Detect which cell encompasses the target text, then output its (X, Y) center coordinate. 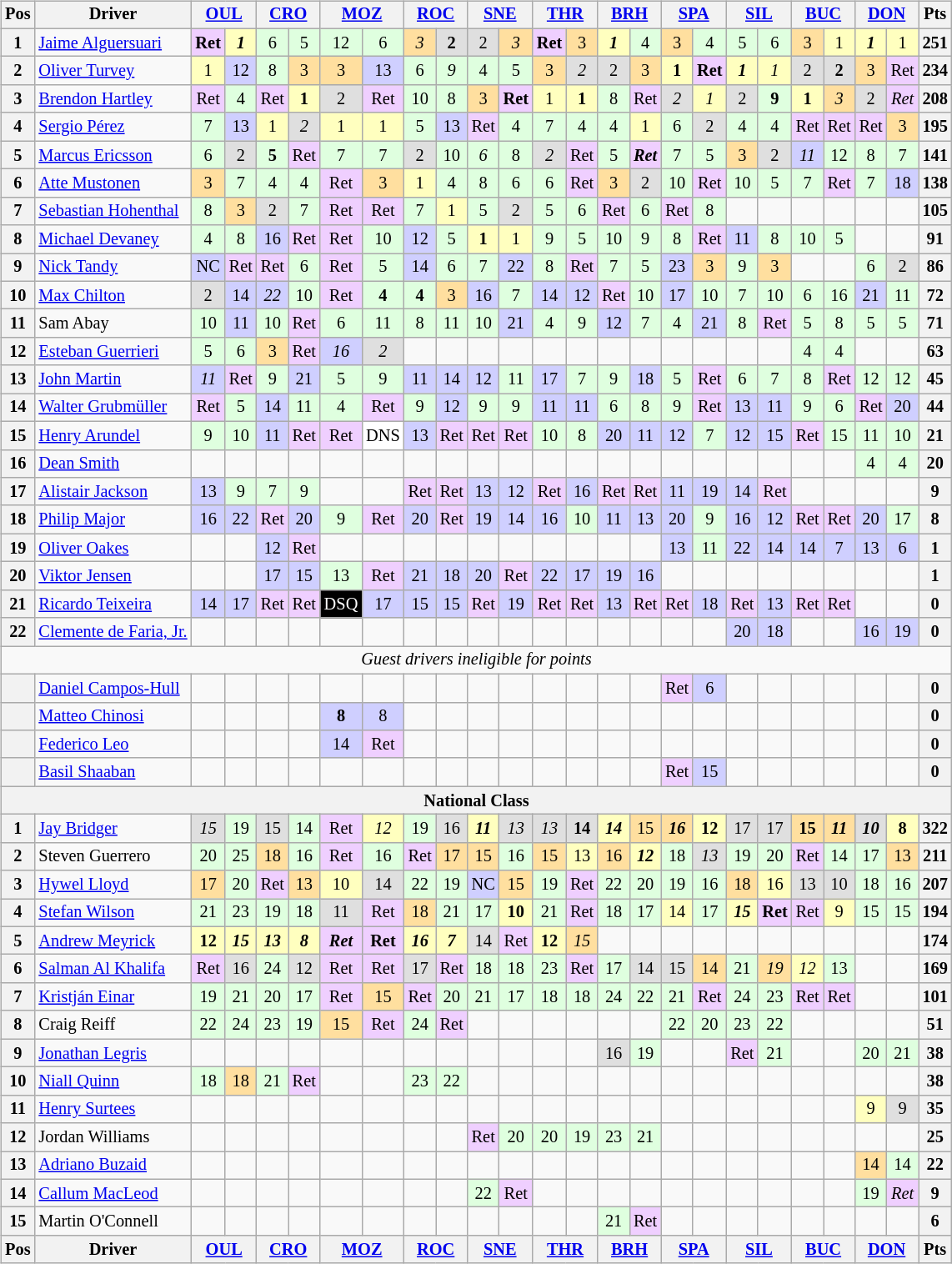
Callum MacLeod (113, 1193)
Max Chilton (113, 295)
169 (935, 969)
Esteban Guerrieri (113, 352)
Jay Bridger (113, 829)
Ricardo Teixeira (113, 604)
Brendon Hartley (113, 99)
Andrew Meyrick (113, 940)
Matteo Chinosi (113, 716)
Philip Major (113, 519)
DSQ (341, 604)
35 (935, 1109)
Alistair Jackson (113, 492)
207 (935, 885)
251 (935, 43)
Sergio Pérez (113, 127)
Craig Reiff (113, 1025)
72 (935, 295)
44 (935, 408)
Salman Al Khalifa (113, 969)
Guest drivers ineligible for points (477, 660)
234 (935, 71)
105 (935, 211)
National Class (477, 800)
Clemente de Faria, Jr. (113, 632)
Marcus Ericsson (113, 155)
Stefan Wilson (113, 913)
86 (935, 268)
Viktor Jensen (113, 576)
195 (935, 127)
Niall Quinn (113, 1081)
Hywel Lloyd (113, 885)
DNS (383, 435)
71 (935, 324)
91 (935, 239)
Martin O'Connell (113, 1221)
Oliver Turvey (113, 71)
174 (935, 940)
Nick Tandy (113, 268)
101 (935, 997)
Dean Smith (113, 464)
138 (935, 183)
51 (935, 1025)
Kristján Einar (113, 997)
Atte Mustonen (113, 183)
322 (935, 829)
Jordan Williams (113, 1137)
45 (935, 379)
Michael Devaney (113, 239)
211 (935, 856)
Jonathan Legris (113, 1053)
208 (935, 99)
Adriano Buzaid (113, 1166)
Federico Leo (113, 745)
Henry Arundel (113, 435)
Walter Grubmüller (113, 408)
Henry Surtees (113, 1109)
Jaime Alguersuari (113, 43)
63 (935, 352)
141 (935, 155)
John Martin (113, 379)
194 (935, 913)
Steven Guerrero (113, 856)
Basil Shaaban (113, 772)
Sebastian Hohenthal (113, 211)
Sam Abay (113, 324)
Oliver Oakes (113, 548)
Daniel Campos-Hull (113, 688)
